Capture the cell that displays the provided text and extract its [x, y] central coordinate. 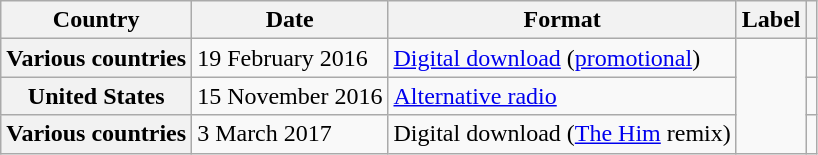
19 February 2016 [290, 58]
Label [771, 20]
Country [96, 20]
Digital download (promotional) [562, 58]
15 November 2016 [290, 96]
Date [290, 20]
3 March 2017 [290, 134]
Format [562, 20]
United States [96, 96]
Digital download (The Him remix) [562, 134]
Alternative radio [562, 96]
